Detect which cell encompasses the target text, then output its (X, Y) center coordinate. 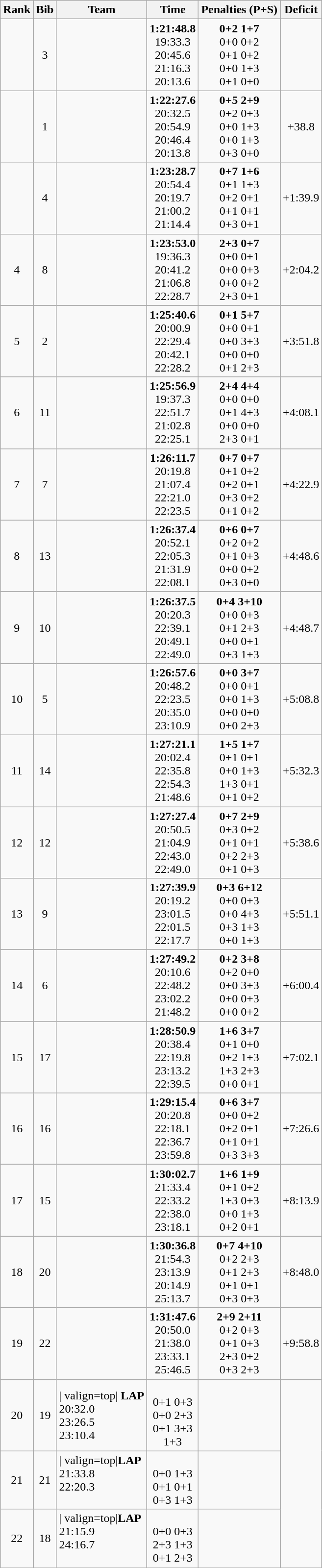
+6:00.4 (301, 986)
1+5 1+70+1 0+10+0 1+31+3 0+10+1 0+2 (239, 771)
0+6 3+70+0 0+20+2 0+10+1 0+10+3 3+3 (239, 1129)
0+5 2+90+2 0+30+0 1+30+0 1+30+3 0+0 (239, 126)
+5:38.6 (301, 843)
1:27:21.120:02.422:35.822:54.321:48.6 (173, 771)
0+4 3+100+0 0+30+1 2+30+0 0+10+3 1+3 (239, 627)
+1:39.9 (301, 198)
1:27:39.920:19.223:01.522:01.522:17.7 (173, 914)
1:25:40.620:00.922:29.420:42.122:28.2 (173, 341)
0+1 0+30+0 2+30+1 3+31+3 (173, 1415)
+7:26.6 (301, 1129)
+7:02.1 (301, 1057)
0+1 5+70+0 0+10+0 3+30+0 0+00+1 2+3 (239, 341)
1 (45, 126)
1:21:48.819:33.320:45.621:16.320:13.6 (173, 55)
0+2 3+80+2 0+00+0 3+30+0 0+30+0 0+2 (239, 986)
+8:48.0 (301, 1272)
2+9 2+110+2 0+30+1 0+32+3 0+20+3 2+3 (239, 1344)
0+2 1+70+0 0+20+1 0+20+0 1+30+1 0+0 (239, 55)
1:27:49.220:10.622:48.223:02.221:48.2 (173, 986)
Rank (17, 10)
+3:51.8 (301, 341)
2+4 4+40+0 0+00+1 4+30+0 0+02+3 0+1 (239, 413)
+2:04.2 (301, 270)
0+7 4+100+2 2+30+1 2+30+1 0+10+3 0+3 (239, 1272)
1:26:11.720:19.821:07.422:21.022:23.5 (173, 484)
1:26:37.520:20.322:39.120:49.122:49.0 (173, 627)
0+0 1+30+1 0+10+3 1+3 (173, 1480)
+5:51.1 (301, 914)
+8:13.9 (301, 1200)
3 (45, 55)
Time (173, 10)
0+7 2+90+3 0+20+1 0+10+2 2+30+1 0+3 (239, 843)
+38.8 (301, 126)
0+0 0+32+3 1+30+1 2+3 (173, 1538)
1:30:02.721:33.422:33.222:38.023:18.1 (173, 1200)
1:22:27.620:32.520:54.920:46.420:13.8 (173, 126)
1:25:56.919:37.322:51.721:02.822:25.1 (173, 413)
1+6 3+70+1 0+00+2 1+31+3 2+30+0 0+1 (239, 1057)
+4:22.9 (301, 484)
0+7 0+70+1 0+20+2 0+10+3 0+20+1 0+2 (239, 484)
| valign=top|LAP21:33.822:20.3 (102, 1480)
+5:08.8 (301, 699)
1:27:27.420:50.521:04.922:43.022:49.0 (173, 843)
Deficit (301, 10)
1:30:36.821:54.323:13.920:14.925:13.7 (173, 1272)
1:28:50.920:38.422:19.823:13.222:39.5 (173, 1057)
0+3 6+120+0 0+30+0 4+30+3 1+30+0 1+3 (239, 914)
1:26:57.620:48.222:23.520:35.023:10.9 (173, 699)
1:29:15.420:20.822:18.122:36.723:59.8 (173, 1129)
0+6 0+70+2 0+20+1 0+30+0 0+20+3 0+0 (239, 556)
Penalties (P+S) (239, 10)
1+6 1+90+1 0+21+3 0+30+0 1+30+2 0+1 (239, 1200)
Team (102, 10)
+9:58.8 (301, 1344)
1:26:37.420:52.122:05.321:31.922:08.1 (173, 556)
| valign=top|LAP21:15.924:16.7 (102, 1538)
1:23:53.019:36.320:41.221:06.822:28.7 (173, 270)
Bib (45, 10)
2+3 0+70+0 0+10+0 0+30+0 0+22+3 0+1 (239, 270)
+5:32.3 (301, 771)
2 (45, 341)
0+7 1+60+1 1+30+2 0+10+1 0+10+3 0+1 (239, 198)
1:31:47.620:50.021:38.023:33.125:46.5 (173, 1344)
+4:48.7 (301, 627)
1:23:28.720:54.420:19.721:00.221:14.4 (173, 198)
| valign=top| LAP20:32.023:26.523:10.4 (102, 1415)
+4:08.1 (301, 413)
+4:48.6 (301, 556)
0+0 3+70+0 0+10+0 1+30+0 0+00+0 2+3 (239, 699)
